Scan for the cell matching the given text and deliver its [X, Y] coordinate at center. 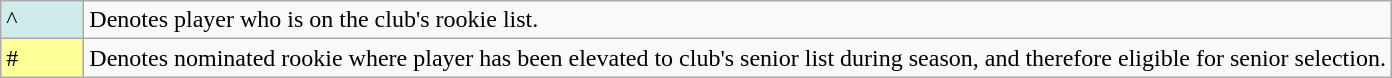
^ [42, 20]
# [42, 58]
Denotes player who is on the club's rookie list. [738, 20]
Denotes nominated rookie where player has been elevated to club's senior list during season, and therefore eligible for senior selection. [738, 58]
